Locate the cell with the specified text and output its (X, Y) center coordinate. 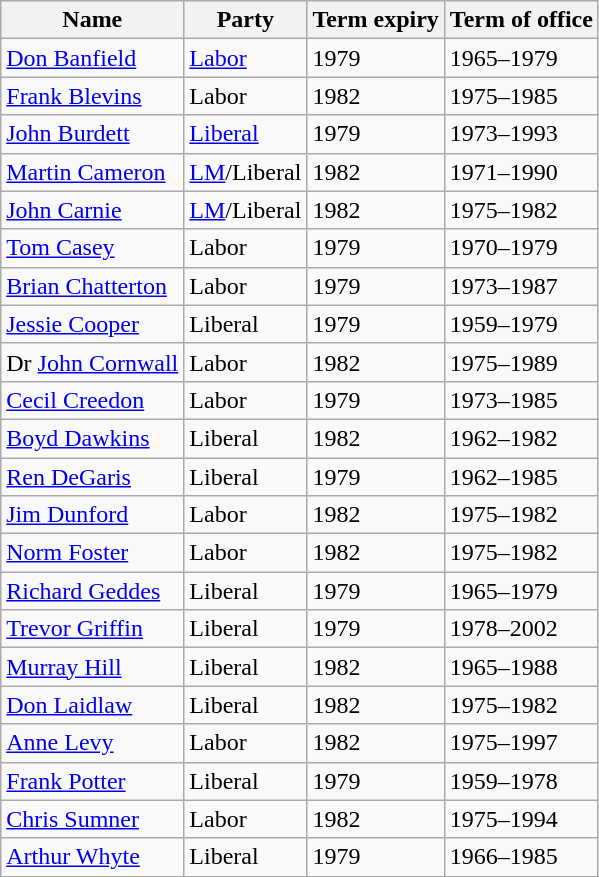
Term expiry (376, 20)
1975–1989 (521, 362)
1975–1994 (521, 819)
Brian Chatterton (92, 286)
Jim Dunford (92, 515)
Don Laidlaw (92, 705)
Cecil Creedon (92, 400)
Trevor Griffin (92, 629)
1959–1978 (521, 781)
1973–1987 (521, 286)
Tom Casey (92, 248)
1978–2002 (521, 629)
1971–1990 (521, 172)
1966–1985 (521, 857)
1965–1988 (521, 667)
John Carnie (92, 210)
1962–1982 (521, 438)
Murray Hill (92, 667)
1962–1985 (521, 477)
Martin Cameron (92, 172)
Jessie Cooper (92, 324)
1959–1979 (521, 324)
Frank Blevins (92, 96)
1975–1985 (521, 96)
Norm Foster (92, 553)
1970–1979 (521, 248)
Boyd Dawkins (92, 438)
Richard Geddes (92, 591)
Anne Levy (92, 743)
Term of office (521, 20)
1973–1985 (521, 400)
Ren DeGaris (92, 477)
Dr John Cornwall (92, 362)
Frank Potter (92, 781)
1975–1997 (521, 743)
1973–1993 (521, 134)
John Burdett (92, 134)
Name (92, 20)
Don Banfield (92, 58)
Party (246, 20)
Arthur Whyte (92, 857)
Chris Sumner (92, 819)
